Capture the cell that displays the provided text and extract its [x, y] central coordinate. 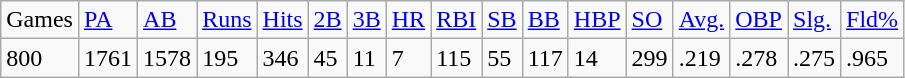
14 [597, 58]
115 [456, 58]
Slg. [814, 20]
1761 [108, 58]
Avg. [702, 20]
55 [502, 58]
SB [502, 20]
BB [545, 20]
Runs [227, 20]
346 [282, 58]
45 [328, 58]
Fld% [872, 20]
.219 [702, 58]
Games [40, 20]
HBP [597, 20]
RBI [456, 20]
OBP [759, 20]
11 [366, 58]
SO [650, 20]
HR [408, 20]
AB [168, 20]
.278 [759, 58]
2B [328, 20]
PA [108, 20]
7 [408, 58]
3B [366, 20]
Hits [282, 20]
.965 [872, 58]
800 [40, 58]
299 [650, 58]
1578 [168, 58]
117 [545, 58]
.275 [814, 58]
195 [227, 58]
